Provide the (x, y) coordinate of the cell's center where the given text is located.  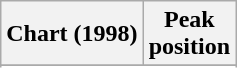
Chart (1998) (72, 34)
Peakposition (189, 34)
